For the text-containing cell, return its midpoint in (x, y) coordinate format. 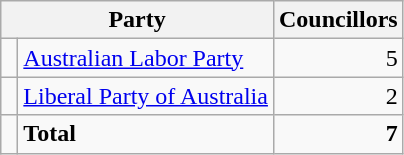
5 (338, 58)
7 (338, 134)
Councillors (338, 20)
Total (146, 134)
2 (338, 96)
Party (138, 20)
Liberal Party of Australia (146, 96)
Australian Labor Party (146, 58)
